Return the (x, y) coordinate for the center point of the cell that contains the specified text.  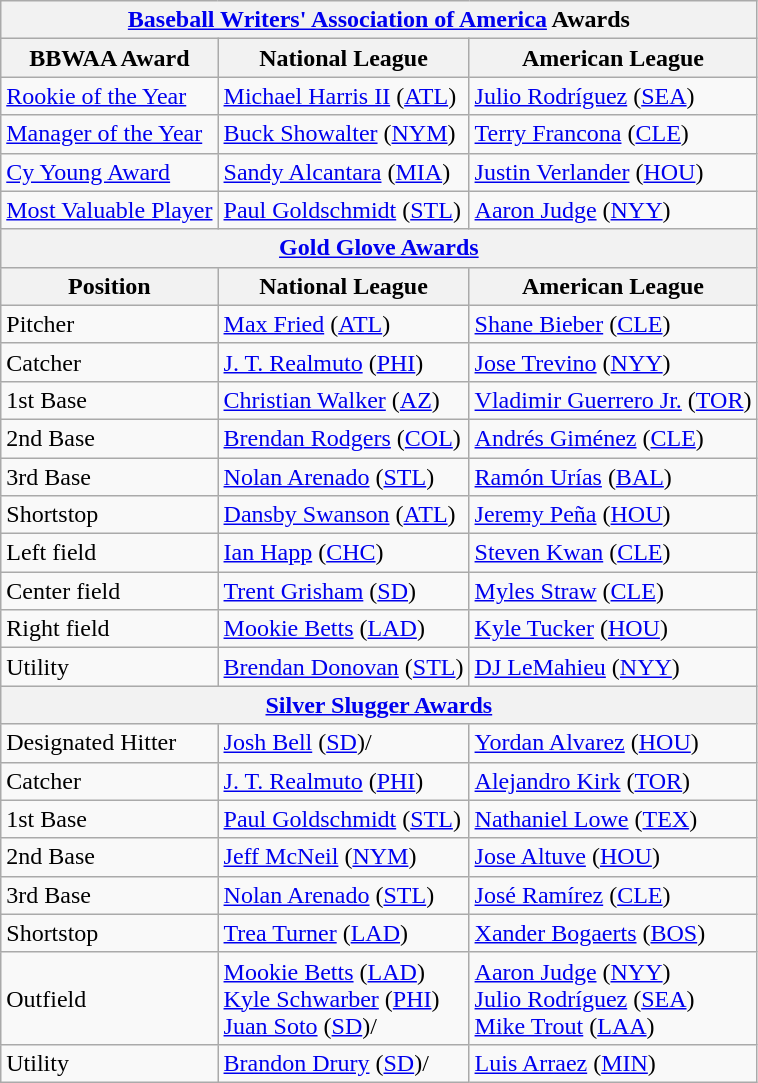
Michael Harris II (ATL) (344, 96)
Rookie of the Year (110, 96)
Sandy Alcantara (MIA) (344, 172)
Andrés Giménez (CLE) (613, 438)
Julio Rodríguez (SEA) (613, 96)
Baseball Writers' Association of America Awards (379, 20)
Vladimir Guerrero Jr. (TOR) (613, 400)
Jeff McNeil (NYM) (344, 857)
Right field (110, 629)
Alejandro Kirk (TOR) (613, 781)
Center field (110, 591)
Trent Grisham (SD) (344, 591)
Christian Walker (AZ) (344, 400)
Pitcher (110, 324)
Jeremy Peña (HOU) (613, 515)
Justin Verlander (HOU) (613, 172)
Trea Turner (LAD) (344, 933)
Gold Glove Awards (379, 248)
Jose Altuve (HOU) (613, 857)
Nathaniel Lowe (TEX) (613, 819)
Position (110, 286)
Silver Slugger Awards (379, 705)
Brandon Drury (SD)/ (344, 1063)
Shane Bieber (CLE) (613, 324)
Xander Bogaerts (BOS) (613, 933)
DJ LeMahieu (NYY) (613, 667)
Luis Arraez (MIN) (613, 1063)
Outfield (110, 998)
Yordan Alvarez (HOU) (613, 743)
Mookie Betts (LAD)Kyle Schwarber (PHI)Juan Soto (SD)/ (344, 998)
Brendan Rodgers (COL) (344, 438)
Manager of the Year (110, 134)
Josh Bell (SD)/ (344, 743)
Most Valuable Player (110, 210)
Terry Francona (CLE) (613, 134)
Myles Straw (CLE) (613, 591)
Designated Hitter (110, 743)
Ramón Urías (BAL) (613, 477)
Cy Young Award (110, 172)
Buck Showalter (NYM) (344, 134)
Aaron Judge (NYY)Julio Rodríguez (SEA)Mike Trout (LAA) (613, 998)
José Ramírez (CLE) (613, 895)
Ian Happ (CHC) (344, 553)
Left field (110, 553)
Brendan Donovan (STL) (344, 667)
Jose Trevino (NYY) (613, 362)
Max Fried (ATL) (344, 324)
Dansby Swanson (ATL) (344, 515)
BBWAA Award (110, 58)
Steven Kwan (CLE) (613, 553)
Mookie Betts (LAD) (344, 629)
Aaron Judge (NYY) (613, 210)
Kyle Tucker (HOU) (613, 629)
